Output the (x, y) coordinate of the center of the cell containing the given text.  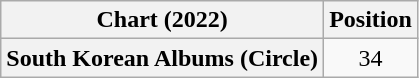
34 (371, 58)
South Korean Albums (Circle) (162, 58)
Chart (2022) (162, 20)
Position (371, 20)
